Scan for the cell matching the given text and deliver its [x, y] coordinate at center. 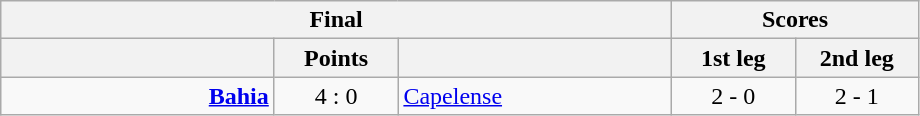
Final [336, 20]
2nd leg [857, 58]
2 - 1 [857, 96]
2 - 0 [733, 96]
1st leg [733, 58]
Bahia [138, 96]
4 : 0 [336, 96]
Capelense [535, 96]
Points [336, 58]
Scores [794, 20]
